Provide the [X, Y] coordinate of the cell's center where the given text is located.  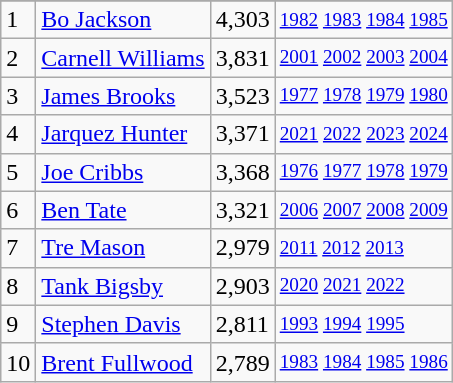
5 [18, 172]
2001 2002 2003 2004 [364, 58]
7 [18, 248]
2,903 [242, 286]
4,303 [242, 20]
2,811 [242, 324]
2021 2022 2023 2024 [364, 134]
2,979 [242, 248]
9 [18, 324]
2011 2012 2013 [364, 248]
3,523 [242, 96]
Jarquez Hunter [123, 134]
8 [18, 286]
1977 1978 1979 1980 [364, 96]
3 [18, 96]
2020 2021 2022 [364, 286]
Tre Mason [123, 248]
1976 1977 1978 1979 [364, 172]
10 [18, 362]
Bo Jackson [123, 20]
3,368 [242, 172]
Stephen Davis [123, 324]
2,789 [242, 362]
Carnell Williams [123, 58]
Joe Cribbs [123, 172]
2 [18, 58]
1993 1994 1995 [364, 324]
2006 2007 2008 2009 [364, 210]
3,321 [242, 210]
Brent Fullwood [123, 362]
1 [18, 20]
James Brooks [123, 96]
3,831 [242, 58]
1982 1983 1984 1985 [364, 20]
Tank Bigsby [123, 286]
4 [18, 134]
Ben Tate [123, 210]
3,371 [242, 134]
1983 1984 1985 1986 [364, 362]
6 [18, 210]
